Find where the given text appears and provide that cell's center as [X, Y] coordinate. 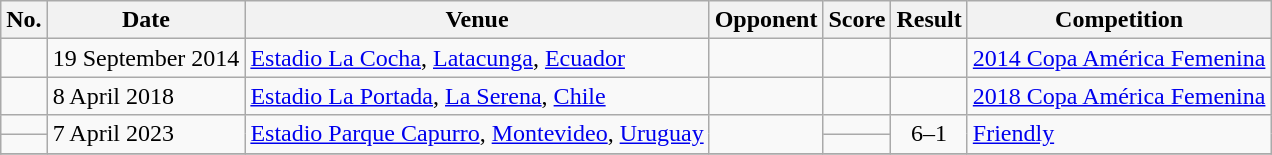
Friendly [1119, 134]
7 April 2023 [146, 134]
Estadio La Portada, La Serena, Chile [477, 96]
Result [929, 20]
6–1 [929, 134]
Date [146, 20]
Estadio Parque Capurro, Montevideo, Uruguay [477, 134]
8 April 2018 [146, 96]
Estadio La Cocha, Latacunga, Ecuador [477, 58]
No. [24, 20]
Score [857, 20]
Competition [1119, 20]
Venue [477, 20]
2018 Copa América Femenina [1119, 96]
19 September 2014 [146, 58]
Opponent [766, 20]
2014 Copa América Femenina [1119, 58]
